Provide the [X, Y] coordinate of the cell's center where the given text is located.  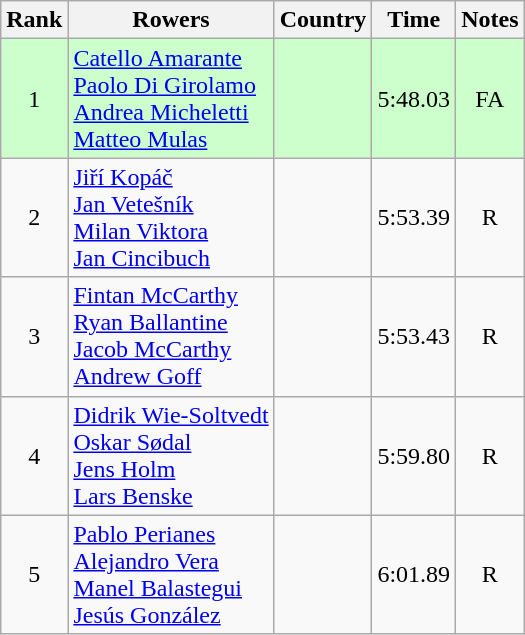
3 [34, 336]
FA [490, 98]
4 [34, 456]
5:48.03 [414, 98]
Pablo PerianesAlejandro VeraManel BalasteguiJesús González [171, 574]
Country [323, 20]
Rowers [171, 20]
Catello AmarantePaolo Di GirolamoAndrea MichelettiMatteo Mulas [171, 98]
Jiří KopáčJan VetešníkMilan ViktoraJan Cincibuch [171, 218]
2 [34, 218]
Time [414, 20]
Rank [34, 20]
5:53.43 [414, 336]
5 [34, 574]
5:59.80 [414, 456]
Notes [490, 20]
5:53.39 [414, 218]
6:01.89 [414, 574]
1 [34, 98]
Didrik Wie-SoltvedtOskar SødalJens HolmLars Benske [171, 456]
Fintan McCarthyRyan BallantineJacob McCarthyAndrew Goff [171, 336]
